Return (x, y) of the center of cell containing provided text 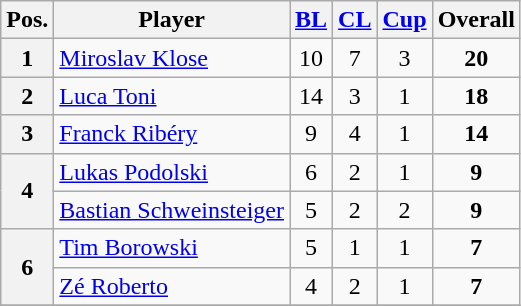
Pos. (28, 20)
Overall (476, 20)
Lukas Podolski (172, 172)
10 (312, 58)
Bastian Schweinsteiger (172, 210)
18 (476, 96)
Luca Toni (172, 96)
Player (172, 20)
20 (476, 58)
Cup (404, 20)
Zé Roberto (172, 286)
BL (312, 20)
Franck Ribéry (172, 134)
CL (355, 20)
Tim Borowski (172, 248)
Miroslav Klose (172, 58)
